Capture the cell that displays the provided text and extract its (X, Y) central coordinate. 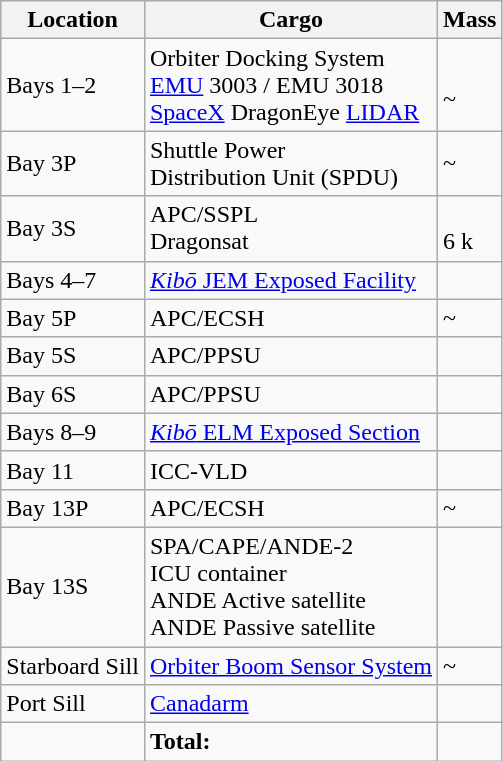
Bay 6S (73, 394)
Bays 8–9 (73, 432)
Bay 11 (73, 470)
Cargo (290, 20)
6 k (470, 228)
Kibō JEM Exposed Facility (290, 280)
Bay 3S (73, 228)
Mass (470, 20)
Port Sill (73, 704)
Canadarm (290, 704)
Bay 5S (73, 356)
Shuttle Power Distribution Unit (SPDU) (290, 164)
Bays 1–2 (73, 85)
Kibō ELM Exposed Section (290, 432)
Total: (290, 742)
Bay 13P (73, 508)
Location (73, 20)
Bays 4–7 (73, 280)
Bay 13S (73, 586)
APC/SSPL Dragonsat (290, 228)
SPA/CAPE/ANDE-2 ICU container ANDE Active satellite ANDE Passive satellite (290, 586)
ICC-VLD (290, 470)
Bay 5P (73, 318)
Orbiter Boom Sensor System (290, 665)
Starboard Sill (73, 665)
Bay 3P (73, 164)
Orbiter Docking System EMU 3003 / EMU 3018 SpaceX DragonEye LIDAR (290, 85)
